Pinpoint the cell where the given text exists, returning its [x, y] midpoint coordinate. 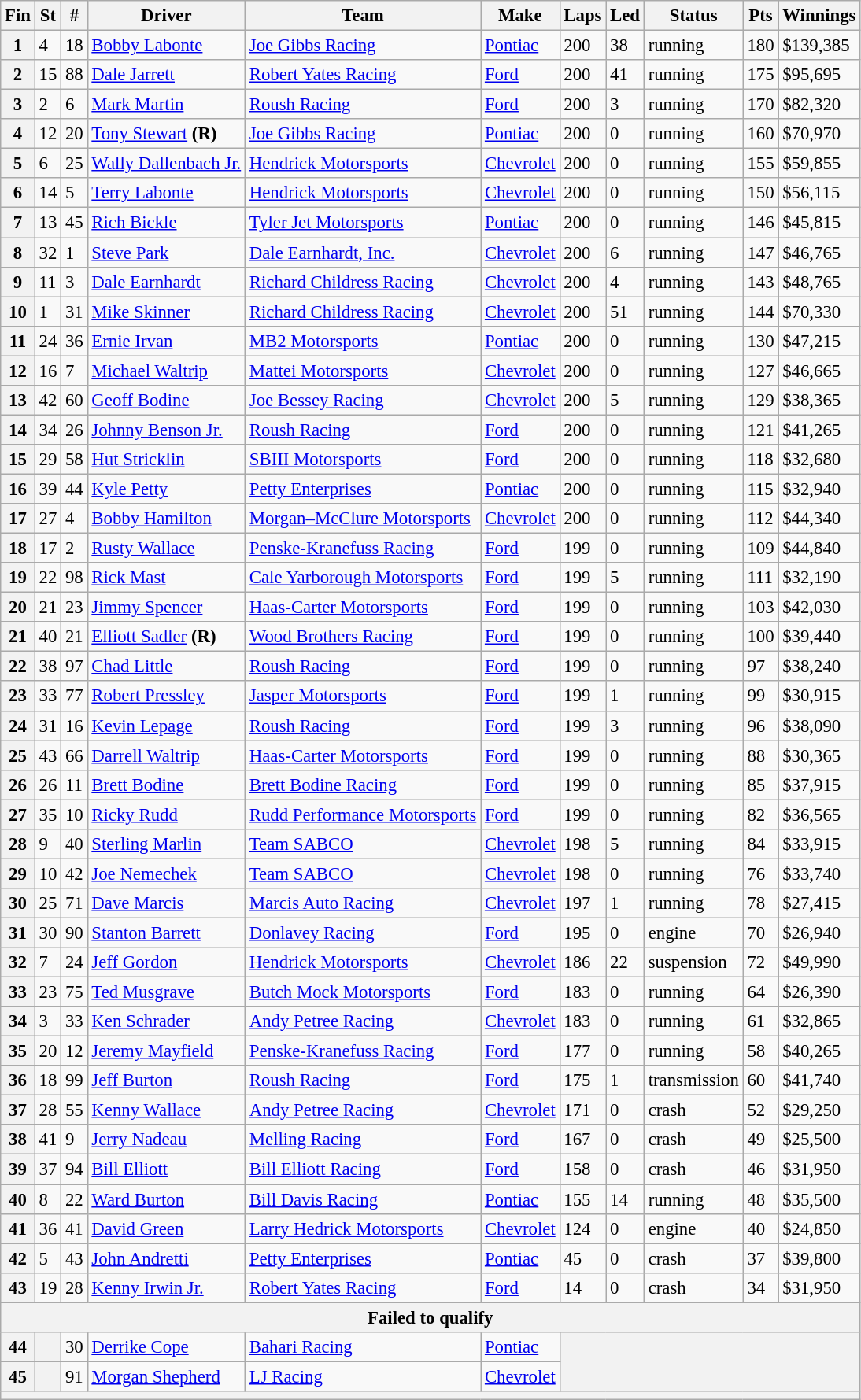
$70,970 [819, 134]
130 [760, 341]
52 [760, 1110]
70 [760, 933]
143 [760, 282]
$47,215 [819, 341]
Make [520, 16]
94 [74, 1169]
66 [74, 755]
46 [760, 1169]
$39,440 [819, 637]
$26,940 [819, 933]
$95,695 [819, 75]
77 [74, 696]
Chad Little [166, 667]
180 [760, 46]
Driver [166, 16]
$33,740 [819, 874]
$44,340 [819, 519]
Johnny Benson Jr. [166, 430]
Derrike Cope [166, 1347]
Kenny Wallace [166, 1110]
Pts [760, 16]
160 [760, 134]
Hut Stricklin [166, 460]
Winnings [819, 16]
David Green [166, 1228]
98 [74, 578]
$32,190 [819, 578]
Elliott Sadler (R) [166, 637]
$30,915 [819, 696]
177 [582, 1051]
$35,500 [819, 1199]
124 [582, 1228]
Team [362, 16]
$39,800 [819, 1258]
$37,915 [819, 785]
$45,815 [819, 223]
186 [582, 962]
# [74, 16]
51 [625, 312]
55 [74, 1110]
Dale Earnhardt [166, 282]
$27,415 [819, 903]
Ricky Rudd [166, 815]
$32,865 [819, 1021]
Ward Burton [166, 1199]
Rich Bickle [166, 223]
96 [760, 726]
146 [760, 223]
Kevin Lepage [166, 726]
111 [760, 578]
Bobby Hamilton [166, 519]
SBIII Motorsports [362, 460]
$32,680 [819, 460]
Morgan–McClure Motorsports [362, 519]
$46,765 [819, 253]
MB2 Motorsports [362, 341]
$29,250 [819, 1110]
Dave Marcis [166, 903]
158 [582, 1169]
Ernie Irvan [166, 341]
Jerry Nadeau [166, 1140]
Sterling Marlin [166, 844]
90 [74, 933]
$46,665 [819, 371]
Brett Bodine [166, 785]
195 [582, 933]
Mattei Motorsports [362, 371]
Jeremy Mayfield [166, 1051]
Joe Bessey Racing [362, 401]
Ted Musgrave [166, 992]
$44,840 [819, 549]
Jimmy Spencer [166, 608]
$32,940 [819, 489]
118 [760, 460]
75 [74, 992]
Mike Skinner [166, 312]
Wally Dallenbach Jr. [166, 164]
Butch Mock Motorsports [362, 992]
100 [760, 637]
St [47, 16]
$70,330 [819, 312]
Jeff Gordon [166, 962]
78 [760, 903]
$41,265 [819, 430]
LJ Racing [362, 1376]
171 [582, 1110]
82 [760, 815]
Rusty Wallace [166, 549]
Darrell Waltrip [166, 755]
129 [760, 401]
Geoff Bodine [166, 401]
Bill Elliott Racing [362, 1169]
Mark Martin [166, 105]
Status [693, 16]
$24,850 [819, 1228]
John Andretti [166, 1258]
85 [760, 785]
Larry Hedrick Motorsports [362, 1228]
Failed to qualify [430, 1317]
72 [760, 962]
71 [74, 903]
Robert Pressley [166, 696]
Laps [582, 16]
170 [760, 105]
167 [582, 1140]
76 [760, 874]
Marcis Auto Racing [362, 903]
Bill Elliott [166, 1169]
Bill Davis Racing [362, 1199]
121 [760, 430]
Kenny Irwin Jr. [166, 1287]
$41,740 [819, 1080]
61 [760, 1021]
64 [760, 992]
Ken Schrader [166, 1021]
$49,990 [819, 962]
$56,115 [819, 193]
$38,240 [819, 667]
$25,500 [819, 1140]
48 [760, 1199]
Stanton Barrett [166, 933]
Bahari Racing [362, 1347]
$38,365 [819, 401]
112 [760, 519]
49 [760, 1140]
Wood Brothers Racing [362, 637]
Michael Waltrip [166, 371]
$40,265 [819, 1051]
Tyler Jet Motorsports [362, 223]
$82,320 [819, 105]
Bobby Labonte [166, 46]
$30,365 [819, 755]
115 [760, 489]
Steve Park [166, 253]
Rudd Performance Motorsports [362, 815]
150 [760, 193]
144 [760, 312]
Jeff Burton [166, 1080]
$36,565 [819, 815]
91 [74, 1376]
$48,765 [819, 282]
Morgan Shepherd [166, 1376]
transmission [693, 1080]
Rick Mast [166, 578]
Tony Stewart (R) [166, 134]
$139,385 [819, 46]
Kyle Petty [166, 489]
$33,915 [819, 844]
$38,090 [819, 726]
Brett Bodine Racing [362, 785]
Led [625, 16]
127 [760, 371]
Donlavey Racing [362, 933]
Melling Racing [362, 1140]
Dale Earnhardt, Inc. [362, 253]
$59,855 [819, 164]
103 [760, 608]
109 [760, 549]
197 [582, 903]
Joe Nemechek [166, 874]
Terry Labonte [166, 193]
$26,390 [819, 992]
84 [760, 844]
Cale Yarborough Motorsports [362, 578]
$42,030 [819, 608]
Fin [18, 16]
Dale Jarrett [166, 75]
Jasper Motorsports [362, 696]
suspension [693, 962]
147 [760, 253]
